Capture the cell that displays the provided text and extract its [x, y] central coordinate. 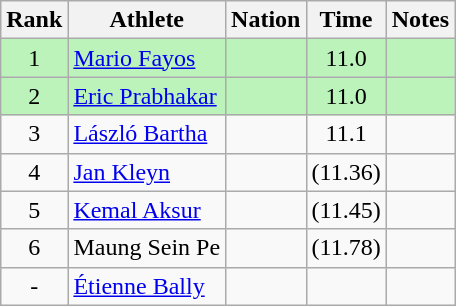
Maung Sein Pe [147, 248]
Kemal Aksur [147, 210]
(11.45) [346, 210]
Athlete [147, 20]
Eric Prabhakar [147, 96]
Mario Fayos [147, 58]
Time [346, 20]
1 [34, 58]
11.1 [346, 134]
Jan Kleyn [147, 172]
(11.36) [346, 172]
Rank [34, 20]
3 [34, 134]
2 [34, 96]
László Bartha [147, 134]
5 [34, 210]
4 [34, 172]
Nation [266, 20]
- [34, 286]
Notes [420, 20]
Étienne Bally [147, 286]
6 [34, 248]
(11.78) [346, 248]
